Return the (x, y) coordinate for the center point of the cell that contains the specified text.  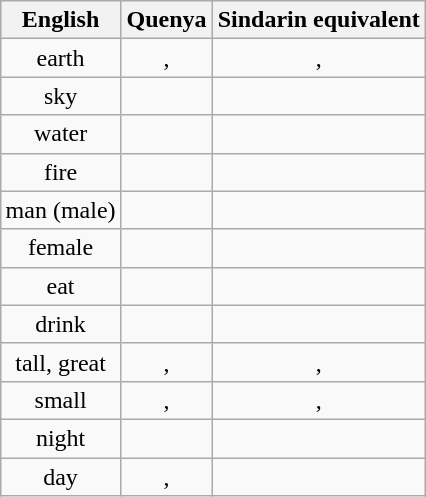
drink (60, 324)
Sindarin equivalent (318, 20)
Quenya (166, 20)
earth (60, 58)
eat (60, 286)
female (60, 248)
water (60, 134)
tall, great (60, 362)
night (60, 438)
day (60, 477)
sky (60, 96)
man (male) (60, 210)
English (60, 20)
small (60, 400)
fire (60, 172)
